Determine the (X, Y) coordinate at the center of the cell enclosing the given text.  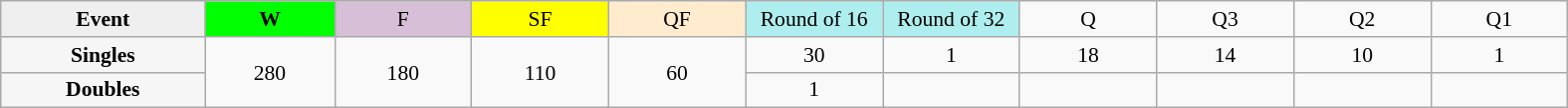
Q1 (1499, 19)
110 (541, 72)
W (270, 19)
14 (1226, 55)
280 (270, 72)
F (403, 19)
Round of 16 (814, 19)
Doubles (104, 90)
Q2 (1362, 19)
30 (814, 55)
60 (677, 72)
Round of 32 (951, 19)
QF (677, 19)
Singles (104, 55)
180 (403, 72)
10 (1362, 55)
18 (1088, 55)
SF (541, 19)
Event (104, 19)
Q (1088, 19)
Q3 (1226, 19)
